Output the [x, y] coordinate of the center of the cell containing the given text.  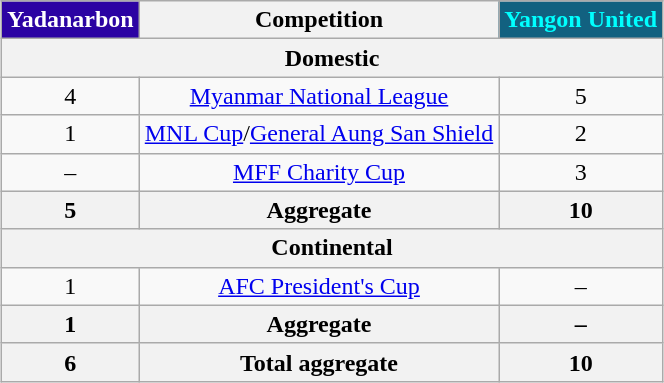
MNL Cup/General Aung San Shield [319, 134]
Yangon United [581, 20]
Domestic [332, 58]
MFF Charity Cup [319, 172]
Continental [332, 248]
Yadanarbon [70, 20]
4 [70, 96]
Competition [319, 20]
Total aggregate [319, 362]
2 [581, 134]
Myanmar National League [319, 96]
6 [70, 362]
3 [581, 172]
AFC President's Cup [319, 286]
